Return the [x, y] coordinate for the center point of the cell that contains the specified text.  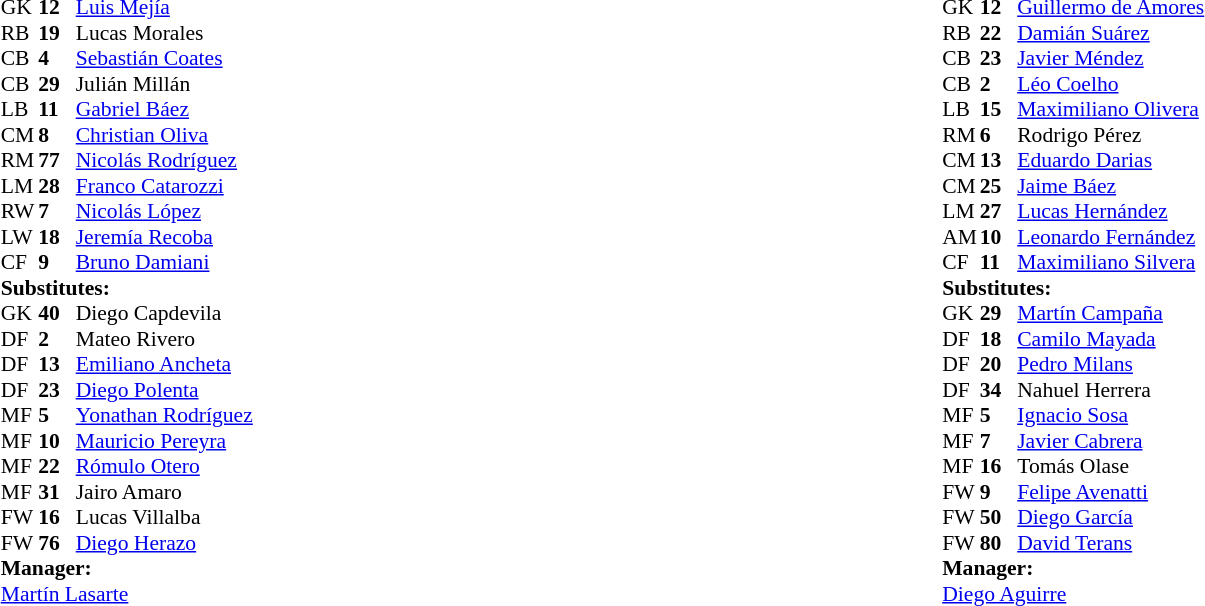
Eduardo Darias [1110, 161]
Nicolás López [164, 211]
Pedro Milans [1110, 365]
Sebastián Coates [164, 59]
Damián Suárez [1110, 33]
Jeremía Recoba [164, 237]
Leonardo Fernández [1110, 237]
20 [999, 365]
6 [999, 135]
Diego García [1110, 517]
Maximiliano Silvera [1110, 263]
34 [999, 390]
Bruno Damiani [164, 263]
Mateo Rivero [164, 339]
Rómulo Otero [164, 467]
Franco Catarozzi [164, 186]
Gabriel Báez [164, 109]
Nahuel Herrera [1110, 390]
Jaime Báez [1110, 186]
4 [57, 59]
77 [57, 161]
Léo Coelho [1110, 84]
Christian Oliva [164, 135]
AM [961, 237]
8 [57, 135]
76 [57, 543]
31 [57, 492]
25 [999, 186]
19 [57, 33]
28 [57, 186]
27 [999, 211]
Julián Millán [164, 84]
Lucas Villalba [164, 517]
Maximiliano Olivera [1110, 109]
LW [20, 237]
Martín Campaña [1110, 313]
Camilo Mayada [1110, 339]
15 [999, 109]
50 [999, 517]
Diego Capdevila [164, 313]
Javier Méndez [1110, 59]
Diego Herazo [164, 543]
Felipe Avenatti [1110, 492]
RW [20, 211]
Diego Polenta [164, 390]
Tomás Olase [1110, 467]
80 [999, 543]
Lucas Hernández [1110, 211]
Nicolás Rodríguez [164, 161]
Emiliano Ancheta [164, 365]
Javier Cabrera [1110, 441]
Lucas Morales [164, 33]
Yonathan Rodríguez [164, 415]
Rodrigo Pérez [1110, 135]
40 [57, 313]
Ignacio Sosa [1110, 415]
David Terans [1110, 543]
Mauricio Pereyra [164, 441]
Jairo Amaro [164, 492]
